Identify which cell holds the provided text, then report its (X, Y) central coordinate. 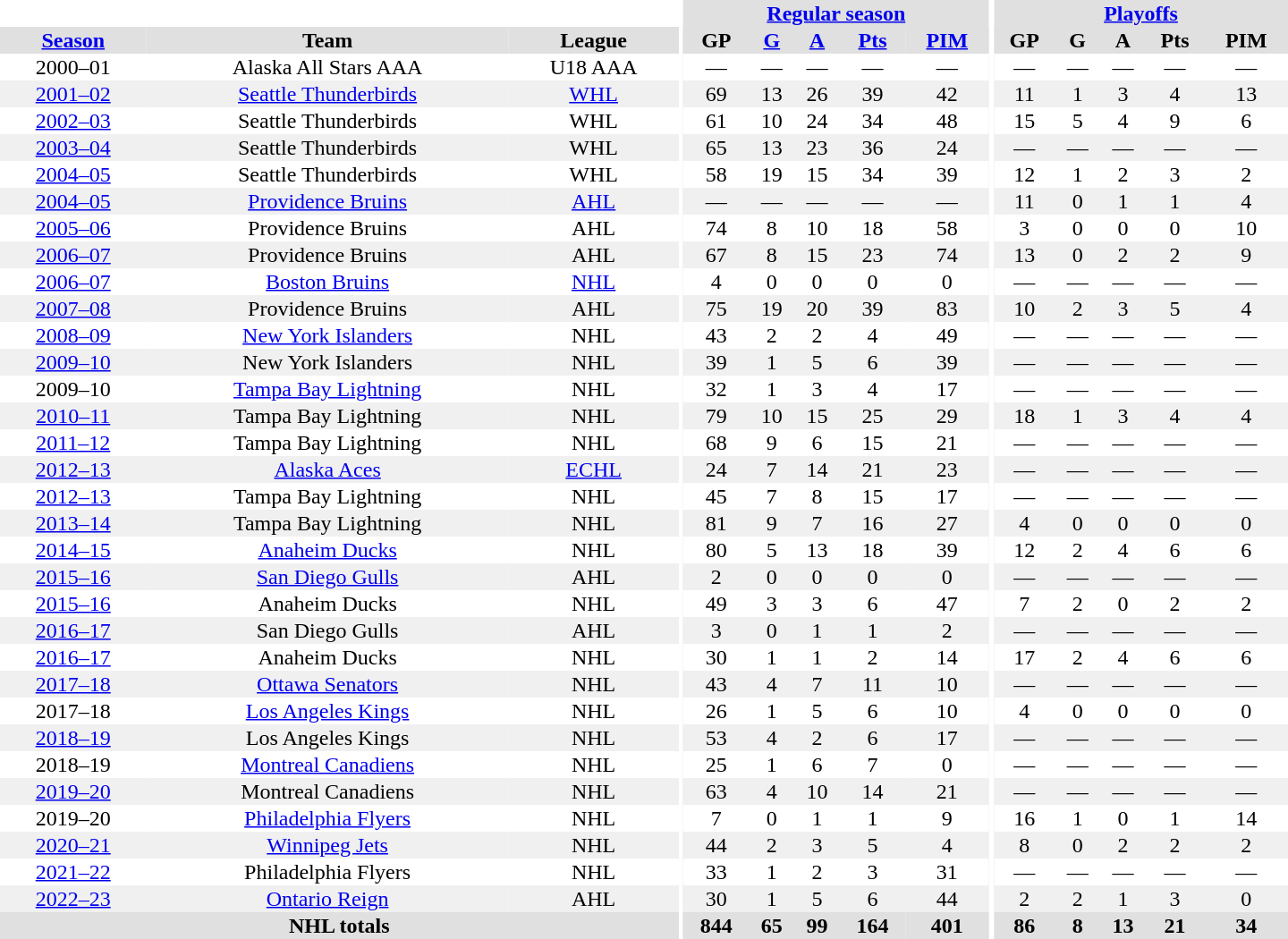
Alaska All Stars AAA (327, 67)
Winnipeg Jets (327, 845)
83 (946, 309)
99 (818, 926)
2007–08 (73, 309)
63 (716, 791)
2020–21 (73, 845)
2010–11 (73, 416)
33 (716, 872)
Ottawa Senators (327, 684)
47 (946, 604)
Season (73, 40)
80 (716, 550)
2011–12 (73, 443)
32 (716, 389)
2001–02 (73, 94)
2002–03 (73, 121)
2014–15 (73, 550)
ECHL (594, 469)
2013–14 (73, 523)
844 (716, 926)
League (594, 40)
2022–23 (73, 899)
81 (716, 523)
31 (946, 872)
164 (873, 926)
29 (946, 416)
Boston Bruins (327, 282)
Playoffs (1141, 13)
401 (946, 926)
2021–22 (73, 872)
NHL totals (340, 926)
Alaska Aces (327, 469)
2005–06 (73, 228)
48 (946, 121)
42 (946, 94)
69 (716, 94)
U18 AAA (594, 67)
Ontario Reign (327, 899)
Team (327, 40)
75 (716, 309)
27 (946, 523)
2003–04 (73, 148)
36 (873, 148)
Regular season (835, 13)
61 (716, 121)
20 (818, 309)
67 (716, 255)
45 (716, 496)
2000–01 (73, 67)
79 (716, 416)
2008–09 (73, 335)
86 (1024, 926)
68 (716, 443)
53 (716, 738)
